Detect which cell encompasses the target text, then output its (x, y) center coordinate. 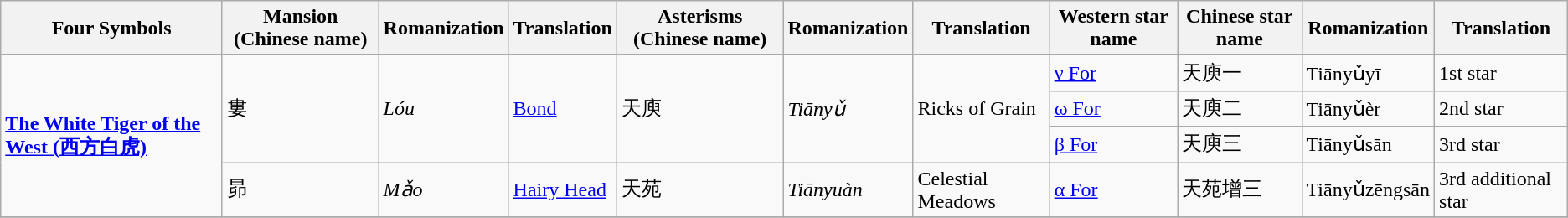
Lóu (444, 109)
Asterisms (Chinese name) (700, 29)
天庾一 (1240, 74)
天苑 (700, 189)
Western star name (1113, 29)
2nd star (1501, 109)
Tiānyǔyī (1369, 74)
ω For (1113, 109)
ν For (1113, 74)
1st star (1501, 74)
3rd star (1501, 144)
Mansion (Chinese name) (300, 29)
婁 (300, 109)
Tiānyǔ (848, 109)
β For (1113, 144)
天庾 (700, 109)
Hairy Head (563, 189)
α For (1113, 189)
Bond (563, 109)
Ricks of Grain (982, 109)
Tiānyǔzēngsān (1369, 189)
Chinese star name (1240, 29)
Mǎo (444, 189)
天苑增三 (1240, 189)
Celestial Meadows (982, 189)
天庾二 (1240, 109)
Tiānyǔèr (1369, 109)
The White Tiger of the West (西方白虎) (112, 136)
3rd additional star (1501, 189)
昴 (300, 189)
天庾三 (1240, 144)
Tiānyuàn (848, 189)
Tiānyǔsān (1369, 144)
Four Symbols (112, 29)
